From the cell containing the given text, extract its center point as [x, y] coordinate. 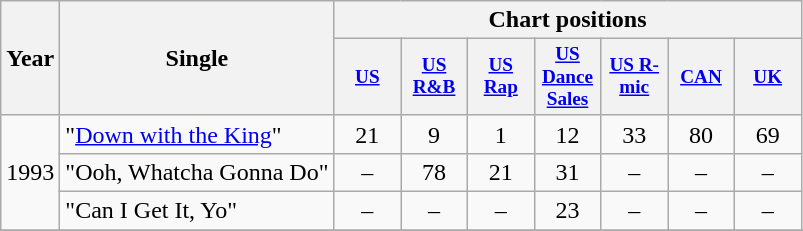
Chart positions [568, 20]
"Ooh, Whatcha Gonna Do" [197, 173]
69 [768, 134]
33 [634, 134]
"Down with the King" [197, 134]
9 [434, 134]
12 [568, 134]
"Can I Get It, Yo" [197, 211]
US Dance Sales [568, 78]
US Rap [500, 78]
23 [568, 211]
31 [568, 173]
CAN [702, 78]
UK [768, 78]
80 [702, 134]
1 [500, 134]
78 [434, 173]
Year [30, 58]
1993 [30, 172]
Single [197, 58]
US R-mic [634, 78]
US [368, 78]
US R&B [434, 78]
